Extract the (x, y) coordinate from the center of the cell holding the provided text.  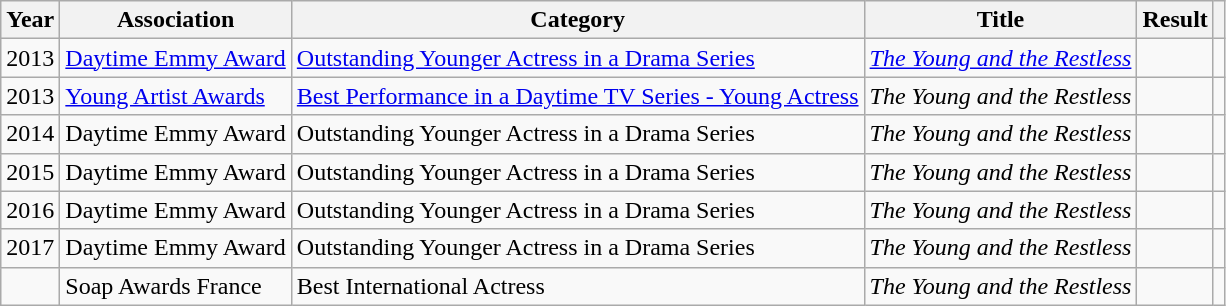
Result (1175, 20)
2016 (30, 210)
Year (30, 20)
2015 (30, 172)
Association (176, 20)
2017 (30, 248)
Best Performance in a Daytime TV Series - Young Actress (578, 96)
Best International Actress (578, 286)
Title (1000, 20)
Soap Awards France (176, 286)
2014 (30, 134)
Young Artist Awards (176, 96)
Category (578, 20)
